Return (X, Y) of the center of cell containing provided text 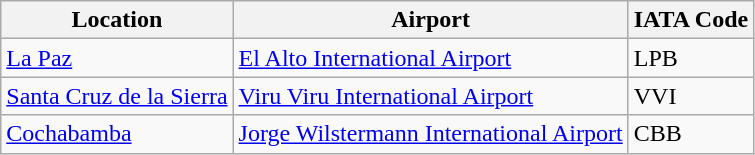
IATA Code (691, 20)
VVI (691, 96)
Santa Cruz de la Sierra (117, 96)
Airport (430, 20)
La Paz (117, 58)
El Alto International Airport (430, 58)
Viru Viru International Airport (430, 96)
LPB (691, 58)
Jorge Wilstermann International Airport (430, 134)
Cochabamba (117, 134)
Location (117, 20)
CBB (691, 134)
